Identify which cell holds the provided text, then report its (X, Y) central coordinate. 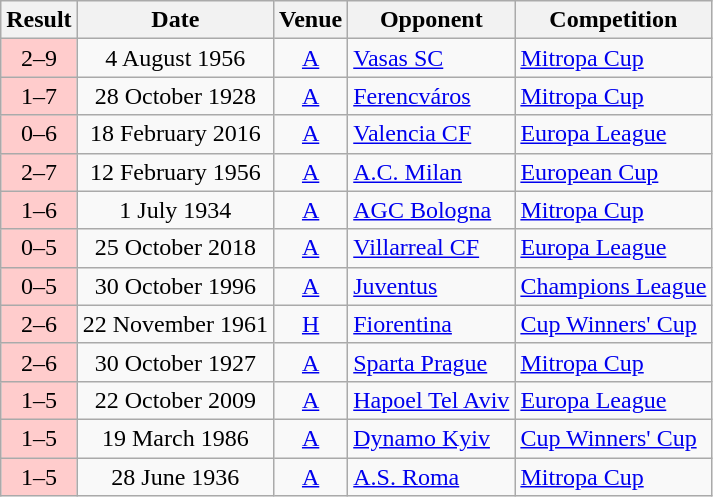
Date (175, 20)
Venue (311, 20)
Fiorentina (432, 324)
28 June 1936 (175, 477)
A.C. Milan (432, 172)
European Cup (614, 172)
Sparta Prague (432, 362)
12 February 1956 (175, 172)
2–9 (39, 58)
Dynamo Kyiv (432, 438)
22 October 2009 (175, 400)
Competition (614, 20)
18 February 2016 (175, 134)
25 October 2018 (175, 248)
Result (39, 20)
H (311, 324)
Ferencváros (432, 96)
1–6 (39, 210)
Opponent (432, 20)
1 July 1934 (175, 210)
Valencia CF (432, 134)
19 March 1986 (175, 438)
22 November 1961 (175, 324)
4 August 1956 (175, 58)
Juventus (432, 286)
28 October 1928 (175, 96)
1–7 (39, 96)
A.S. Roma (432, 477)
Hapoel Tel Aviv (432, 400)
Villarreal CF (432, 248)
AGC Bologna (432, 210)
30 October 1996 (175, 286)
30 October 1927 (175, 362)
0–6 (39, 134)
Champions League (614, 286)
2–7 (39, 172)
Vasas SC (432, 58)
